Output the [X, Y] coordinate of the center of the cell containing the given text.  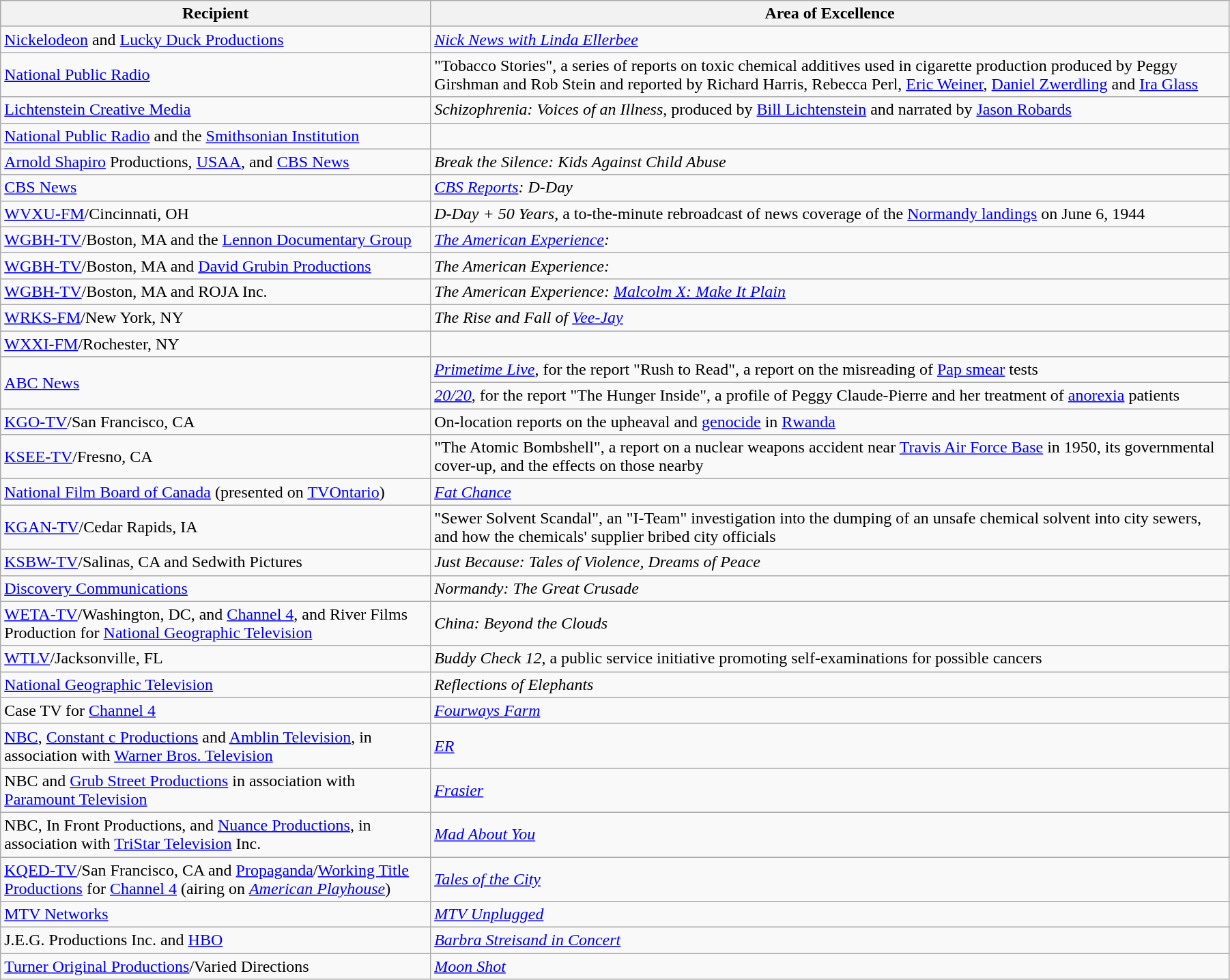
Frasier [830, 790]
KQED-TV/San Francisco, CA and Propaganda/Working Title Productions for Channel 4 (airing on American Playhouse) [216, 879]
NBC and Grub Street Productions in association with Paramount Television [216, 790]
China: Beyond the Clouds [830, 624]
NBC, Constant c Productions and Amblin Television, in association with Warner Bros. Television [216, 745]
Schizophrenia: Voices of an Illness, produced by Bill Lichtenstein and narrated by Jason Robards [830, 110]
Just Because: Tales of Violence, Dreams of Peace [830, 562]
ER [830, 745]
WTLV/Jacksonville, FL [216, 659]
Reflections of Elephants [830, 684]
Fat Chance [830, 492]
Nick News with Linda Ellerbee [830, 40]
CBS Reports: D-Day [830, 188]
Mad About You [830, 834]
KSBW-TV/Salinas, CA and Sedwith Pictures [216, 562]
Arnold Shapiro Productions, USAA, and CBS News [216, 162]
Moon Shot [830, 966]
Fourways Farm [830, 710]
Case TV for Channel 4 [216, 710]
Primetime Live, for the report "Rush to Read", a report on the misreading of Pap smear tests [830, 370]
ABC News [216, 383]
Normandy: The Great Crusade [830, 588]
NBC, In Front Productions, and Nuance Productions, in association with TriStar Television Inc. [216, 834]
The Rise and Fall of Vee-Jay [830, 317]
D-Day + 50 Years, a to-the-minute rebroadcast of news coverage of the Normandy landings on June 6, 1944 [830, 214]
KSEE-TV/Fresno, CA [216, 457]
KGAN-TV/Cedar Rapids, IA [216, 527]
On-location reports on the upheaval and genocide in Rwanda [830, 422]
WXXI-FM/Rochester, NY [216, 343]
Area of Excellence [830, 14]
National Geographic Television [216, 684]
KGO-TV/San Francisco, CA [216, 422]
Tales of the City [830, 879]
WRKS-FM/New York, NY [216, 317]
J.E.G. Productions Inc. and HBO [216, 940]
Lichtenstein Creative Media [216, 110]
20/20, for the report "The Hunger Inside", a profile of Peggy Claude-Pierre and her treatment of anorexia patients [830, 396]
WVXU-FM/Cincinnati, OH [216, 214]
WGBH-TV/Boston, MA and the Lennon Documentary Group [216, 240]
National Public Radio and the Smithsonian Institution [216, 136]
MTV Unplugged [830, 914]
WGBH-TV/Boston, MA and David Grubin Productions [216, 265]
WGBH-TV/Boston, MA and ROJA Inc. [216, 291]
Barbra Streisand in Concert [830, 940]
Recipient [216, 14]
Nickelodeon and Lucky Duck Productions [216, 40]
Discovery Communications [216, 588]
National Public Radio [216, 75]
MTV Networks [216, 914]
National Film Board of Canada (presented on TVOntario) [216, 492]
CBS News [216, 188]
Break the Silence: Kids Against Child Abuse [830, 162]
Turner Original Productions/Varied Directions [216, 966]
Buddy Check 12, a public service initiative promoting self-examinations for possible cancers [830, 659]
The American Experience: Malcolm X: Make It Plain [830, 291]
WETA-TV/Washington, DC, and Channel 4, and River Films Production for National Geographic Television [216, 624]
